Determine the (x, y) coordinate at the center of the cell enclosing the given text.  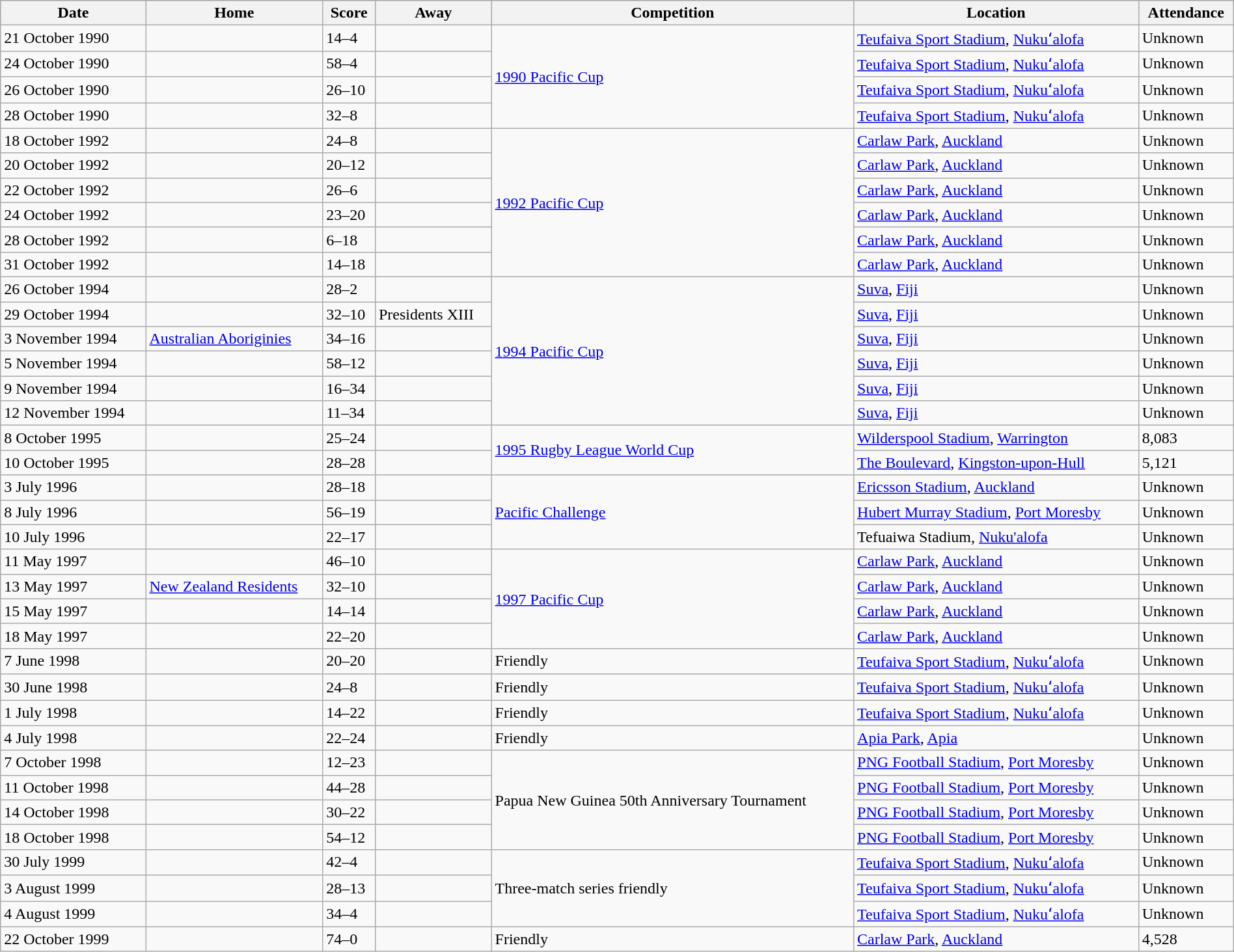
1990 Pacific Cup (672, 77)
26 October 1990 (73, 90)
14–18 (349, 264)
34–16 (349, 339)
24 October 1992 (73, 215)
Pacific Challenge (672, 512)
Location (996, 13)
34–4 (349, 914)
4 August 1999 (73, 914)
28–2 (349, 289)
11–34 (349, 413)
11 October 1998 (73, 787)
22–24 (349, 738)
3 November 1994 (73, 339)
7 June 1998 (73, 661)
Hubert Murray Stadium, Port Moresby (996, 512)
20 October 1992 (73, 165)
1 July 1998 (73, 713)
Home (234, 13)
6–18 (349, 239)
22–20 (349, 636)
20–12 (349, 165)
26 October 1994 (73, 289)
28 October 1990 (73, 116)
13 May 1997 (73, 586)
18 May 1997 (73, 636)
46–10 (349, 562)
Attendance (1186, 13)
Wilderspool Stadium, Warrington (996, 438)
Ericsson Stadium, Auckland (996, 487)
25–24 (349, 438)
10 July 1996 (73, 537)
5 November 1994 (73, 364)
10 October 1995 (73, 463)
20–20 (349, 661)
14–22 (349, 713)
24 October 1990 (73, 64)
22 October 1992 (73, 190)
Papua New Guinea 50th Anniversary Tournament (672, 800)
21 October 1990 (73, 38)
Tefuaiwa Stadium, Nuku'alofa (996, 537)
New Zealand Residents (234, 586)
30–22 (349, 812)
Apia Park, Apia (996, 738)
4 July 1998 (73, 738)
28–18 (349, 487)
30 June 1998 (73, 687)
16–34 (349, 388)
8 October 1995 (73, 438)
1995 Rugby League World Cup (672, 450)
32–8 (349, 116)
The Boulevard, Kingston-upon-Hull (996, 463)
26–10 (349, 90)
3 July 1996 (73, 487)
3 August 1999 (73, 888)
11 May 1997 (73, 562)
Away (433, 13)
26–6 (349, 190)
54–12 (349, 837)
Score (349, 13)
14–4 (349, 38)
Presidents XIII (433, 314)
74–0 (349, 939)
42–4 (349, 862)
22 October 1999 (73, 939)
28 October 1992 (73, 239)
1997 Pacific Cup (672, 599)
29 October 1994 (73, 314)
1994 Pacific Cup (672, 351)
28–13 (349, 888)
Date (73, 13)
Three-match series friendly (672, 888)
8,083 (1186, 438)
44–28 (349, 787)
18 October 1992 (73, 141)
18 October 1998 (73, 837)
1992 Pacific Cup (672, 202)
9 November 1994 (73, 388)
30 July 1999 (73, 862)
Australian Aboriginies (234, 339)
7 October 1998 (73, 763)
5,121 (1186, 463)
12 November 1994 (73, 413)
4,528 (1186, 939)
12–23 (349, 763)
58–4 (349, 64)
15 May 1997 (73, 611)
31 October 1992 (73, 264)
22–17 (349, 537)
23–20 (349, 215)
14–14 (349, 611)
28–28 (349, 463)
8 July 1996 (73, 512)
58–12 (349, 364)
14 October 1998 (73, 812)
56–19 (349, 512)
Competition (672, 13)
